Find where the given text appears and provide that cell's center as (x, y) coordinate. 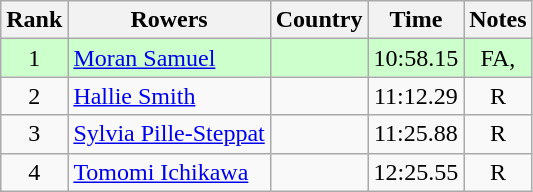
3 (34, 134)
Notes (498, 20)
Time (416, 20)
Country (319, 20)
Rowers (169, 20)
4 (34, 172)
12:25.55 (416, 172)
Rank (34, 20)
Tomomi Ichikawa (169, 172)
10:58.15 (416, 58)
Hallie Smith (169, 96)
2 (34, 96)
Moran Samuel (169, 58)
1 (34, 58)
Sylvia Pille-Steppat (169, 134)
11:25.88 (416, 134)
11:12.29 (416, 96)
FA, (498, 58)
